Pinpoint the cell where the given text exists, returning its [x, y] midpoint coordinate. 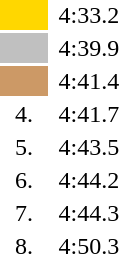
4. [24, 114]
5. [24, 147]
7. [24, 213]
6. [24, 180]
